Determine the [X, Y] coordinate at the center of the cell enclosing the given text.  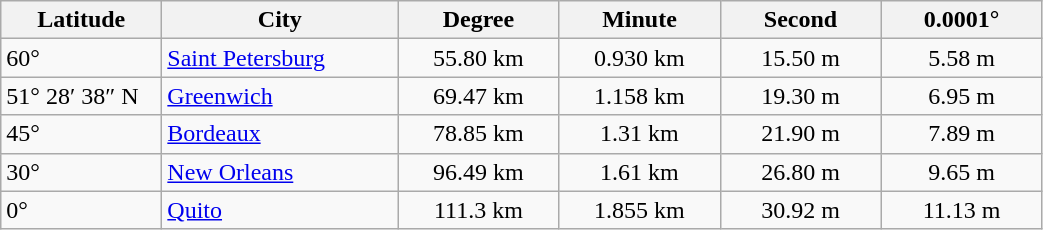
5.58 m [962, 58]
6.95 m [962, 96]
26.80 m [800, 172]
Bordeaux [280, 134]
1.855 km [640, 210]
Latitude [82, 20]
96.49 km [478, 172]
11.13 m [962, 210]
55.80 km [478, 58]
Greenwich [280, 96]
1.61 km [640, 172]
0° [82, 210]
0.0001° [962, 20]
Degree [478, 20]
45° [82, 134]
Saint Petersburg [280, 58]
60° [82, 58]
15.50 m [800, 58]
7.89 m [962, 134]
21.90 m [800, 134]
0.930 km [640, 58]
9.65 m [962, 172]
30.92 m [800, 210]
Quito [280, 210]
30° [82, 172]
111.3 km [478, 210]
Minute [640, 20]
19.30 m [800, 96]
51° 28′ 38″ N [82, 96]
69.47 km [478, 96]
Second [800, 20]
City [280, 20]
New Orleans [280, 172]
78.85 km [478, 134]
1.31 km [640, 134]
1.158 km [640, 96]
